Capture the cell that displays the provided text and extract its [X, Y] central coordinate. 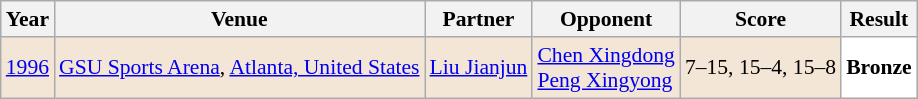
Bronze [879, 68]
Year [28, 19]
GSU Sports Arena, Atlanta, United States [239, 68]
Chen Xingdong Peng Xingyong [606, 68]
Result [879, 19]
Opponent [606, 19]
1996 [28, 68]
Liu Jianjun [479, 68]
Venue [239, 19]
7–15, 15–4, 15–8 [760, 68]
Score [760, 19]
Partner [479, 19]
